Return (X, Y) of the center of cell containing provided text 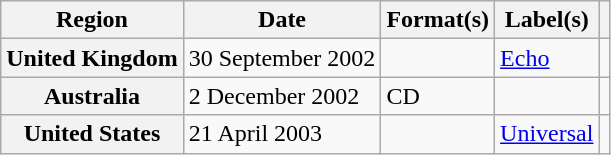
21 April 2003 (282, 134)
Echo (547, 58)
Region (92, 20)
CD (438, 96)
United States (92, 134)
30 September 2002 (282, 58)
Australia (92, 96)
Label(s) (547, 20)
Universal (547, 134)
Format(s) (438, 20)
2 December 2002 (282, 96)
Date (282, 20)
United Kingdom (92, 58)
